Provide the (X, Y) coordinate of the cell's center where the given text is located.  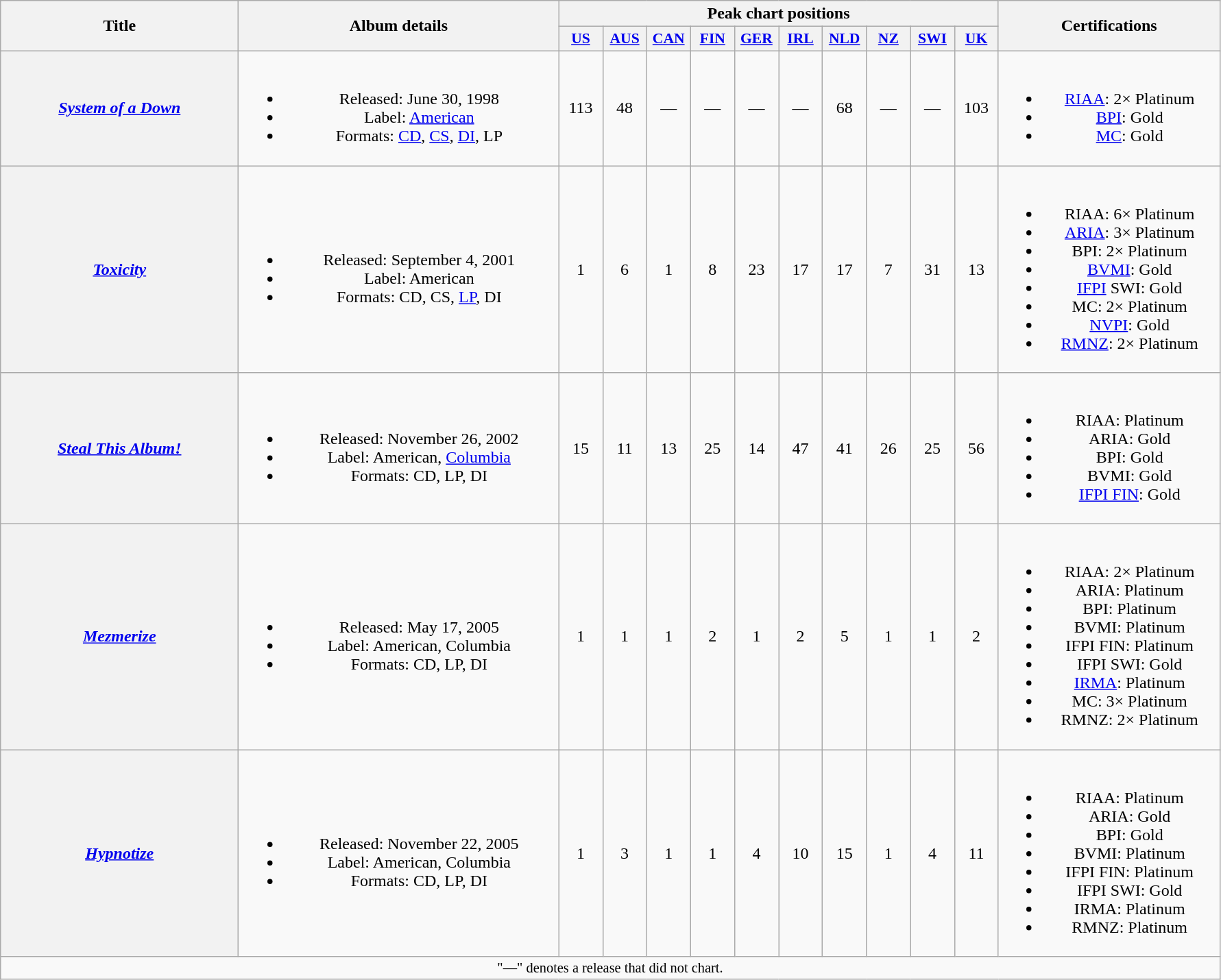
7 (888, 269)
RIAA: PlatinumARIA: GoldBPI: GoldBVMI: GoldIFPI FIN: Gold (1109, 448)
5 (845, 637)
41 (845, 448)
Released: November 22, 2005Label: American, ColumbiaFormats: CD, LP, DI (399, 853)
103 (976, 108)
Title (119, 26)
RIAA: 2× PlatinumBPI: GoldMC: Gold (1109, 108)
FIN (712, 39)
48 (625, 108)
10 (801, 853)
6 (625, 269)
System of a Down (119, 108)
23 (756, 269)
Toxicity (119, 269)
NZ (888, 39)
26 (888, 448)
31 (932, 269)
UK (976, 39)
14 (756, 448)
Album details (399, 26)
Mezmerize (119, 637)
IRL (801, 39)
Released: May 17, 2005Label: American, ColumbiaFormats: CD, LP, DI (399, 637)
113 (581, 108)
Released: November 26, 2002Label: American, ColumbiaFormats: CD, LP, DI (399, 448)
Steal This Album! (119, 448)
56 (976, 448)
3 (625, 853)
GER (756, 39)
Released: September 4, 2001Label: AmericanFormats: CD, CS, LP, DI (399, 269)
SWI (932, 39)
NLD (845, 39)
Certifications (1109, 26)
US (581, 39)
Peak chart positions (779, 14)
68 (845, 108)
"—" denotes a release that did not chart. (610, 968)
Released: June 30, 1998Label: AmericanFormats: CD, CS, DI, LP (399, 108)
8 (712, 269)
CAN (668, 39)
RIAA: 6× PlatinumARIA: 3× PlatinumBPI: 2× PlatinumBVMI: GoldIFPI SWI: GoldMC: 2× PlatinumNVPI: GoldRMNZ: 2× Platinum (1109, 269)
Hypnotize (119, 853)
47 (801, 448)
RIAA: 2× PlatinumARIA: PlatinumBPI: PlatinumBVMI: PlatinumIFPI FIN: PlatinumIFPI SWI: GoldIRMA: PlatinumMC: 3× PlatinumRMNZ: 2× Platinum (1109, 637)
AUS (625, 39)
RIAA: PlatinumARIA: GoldBPI: GoldBVMI: PlatinumIFPI FIN: PlatinumIFPI SWI: GoldIRMA: PlatinumRMNZ: Platinum (1109, 853)
